Provide the (X, Y) coordinate of the cell's center where the given text is located.  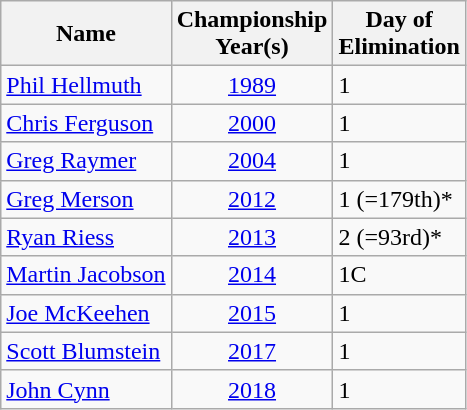
1989 (252, 85)
Scott Blumstein (86, 351)
2013 (252, 237)
1 (=179th)* (399, 199)
ChampionshipYear(s) (252, 34)
Name (86, 34)
Phil Hellmuth (86, 85)
Martin Jacobson (86, 275)
Ryan Riess (86, 237)
2018 (252, 389)
2017 (252, 351)
1C (399, 275)
John Cynn (86, 389)
2012 (252, 199)
Chris Ferguson (86, 123)
Greg Raymer (86, 161)
2015 (252, 313)
2004 (252, 161)
2 (=93rd)* (399, 237)
Day ofElimination (399, 34)
2014 (252, 275)
Joe McKeehen (86, 313)
Greg Merson (86, 199)
2000 (252, 123)
